Provide the [X, Y] coordinate of the cell's center where the given text is located.  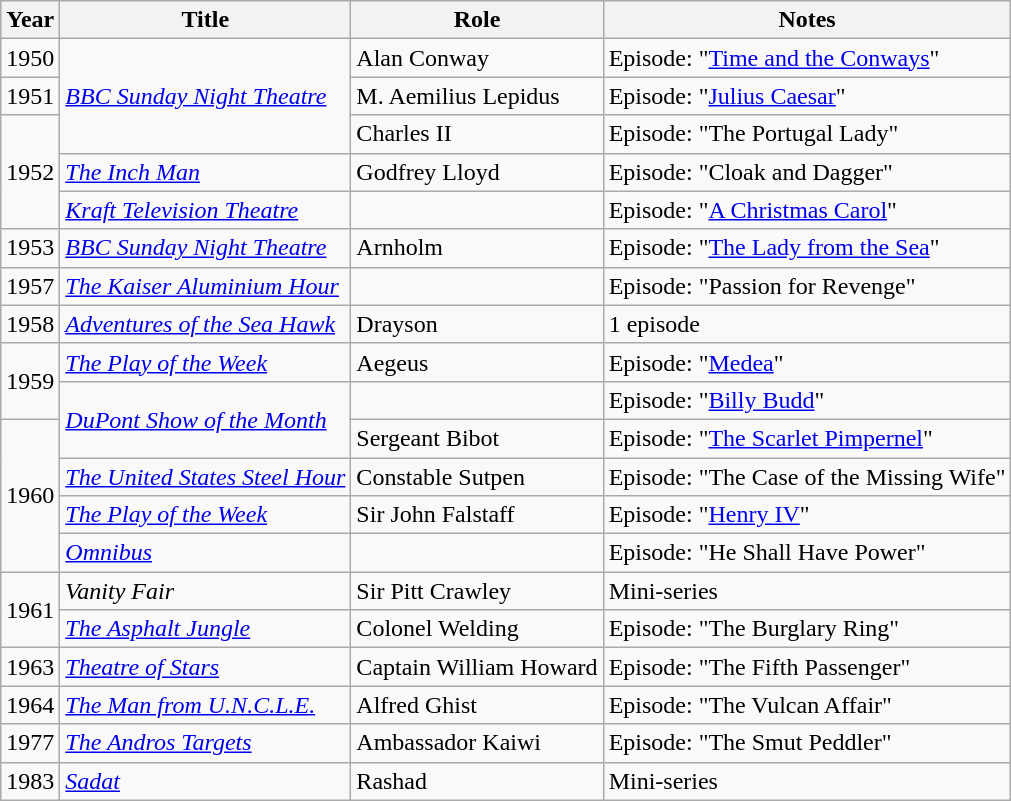
Episode: "The Smut Peddler" [807, 743]
1961 [30, 610]
Notes [807, 20]
Sadat [206, 781]
1952 [30, 172]
1959 [30, 381]
1963 [30, 667]
Episode: "The Case of the Missing Wife" [807, 477]
Sergeant Bibot [477, 438]
Sir John Falstaff [477, 515]
Episode: "The Burglary Ring" [807, 629]
1964 [30, 705]
Year [30, 20]
1953 [30, 248]
Captain William Howard [477, 667]
Kraft Television Theatre [206, 210]
Rashad [477, 781]
1960 [30, 495]
Sir Pitt Crawley [477, 591]
The Andros Targets [206, 743]
DuPont Show of the Month [206, 419]
Constable Sutpen [477, 477]
Episode: "The Fifth Passenger" [807, 667]
Title [206, 20]
1950 [30, 58]
Alan Conway [477, 58]
Drayson [477, 324]
M. Aemilius Lepidus [477, 96]
Episode: "The Portugal Lady" [807, 134]
Episode: "The Lady from the Sea" [807, 248]
Omnibus [206, 553]
Alfred Ghist [477, 705]
Episode: "Billy Budd" [807, 400]
Ambassador Kaiwi [477, 743]
The Asphalt Jungle [206, 629]
1951 [30, 96]
Colonel Welding [477, 629]
Charles II [477, 134]
Episode: "The Scarlet Pimpernel" [807, 438]
1983 [30, 781]
Arnholm [477, 248]
Episode: "Julius Caesar" [807, 96]
1958 [30, 324]
The Inch Man [206, 172]
The United States Steel Hour [206, 477]
1977 [30, 743]
Episode: "Time and the Conways" [807, 58]
The Kaiser Aluminium Hour [206, 286]
Vanity Fair [206, 591]
Episode: "Cloak and Dagger" [807, 172]
1 episode [807, 324]
Episode: "He Shall Have Power" [807, 553]
Godfrey Lloyd [477, 172]
Episode: "Passion for Revenge" [807, 286]
Episode: "A Christmas Carol" [807, 210]
Episode: "Henry IV" [807, 515]
Episode: "The Vulcan Affair" [807, 705]
1957 [30, 286]
The Man from U.N.C.L.E. [206, 705]
Adventures of the Sea Hawk [206, 324]
Aegeus [477, 362]
Episode: "Medea" [807, 362]
Theatre of Stars [206, 667]
Role [477, 20]
